Return (x, y) of the center of cell containing provided text 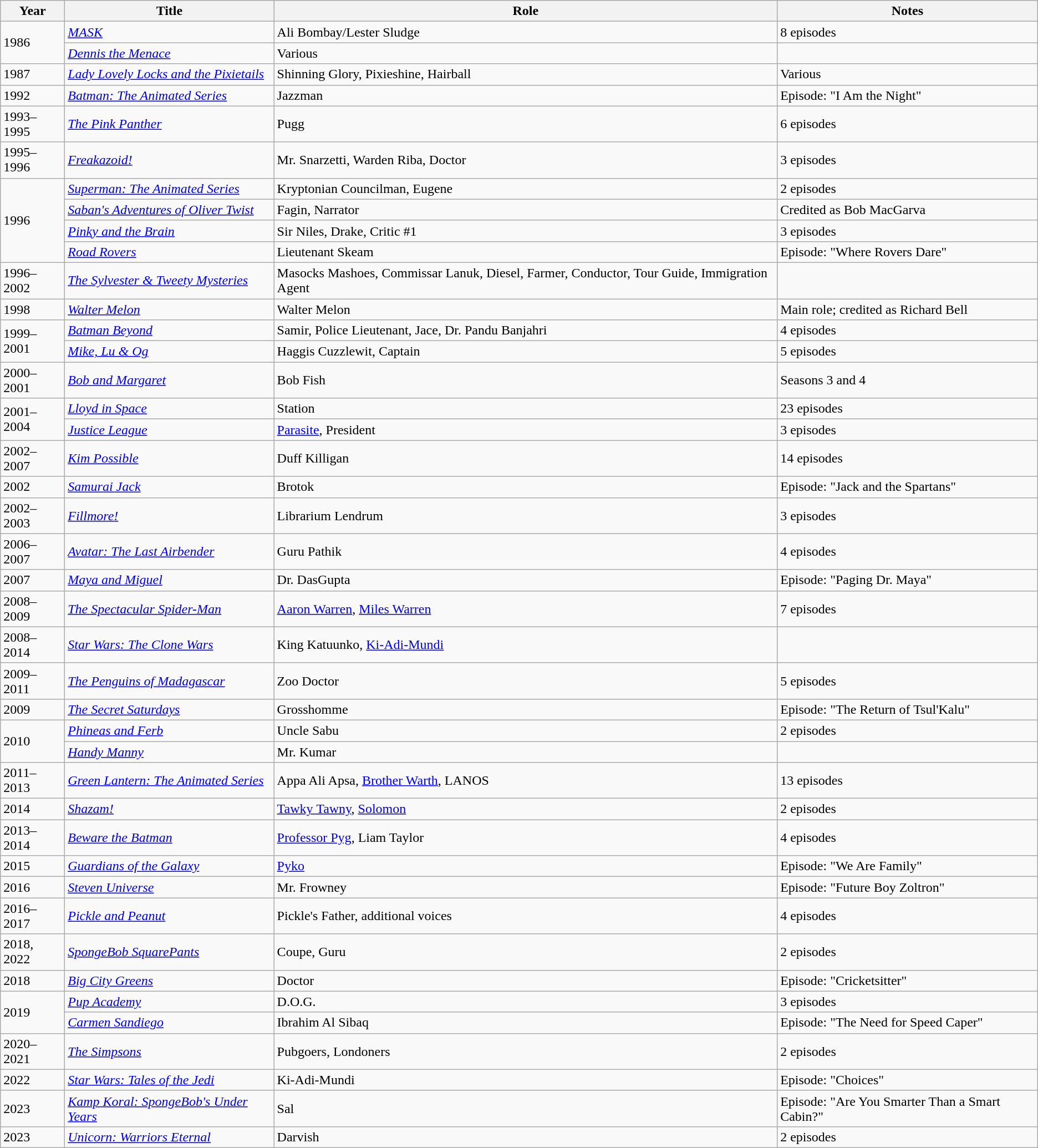
2002 (33, 487)
1996–2002 (33, 281)
Zoo Doctor (526, 681)
Star Wars: Tales of the Jedi (170, 1080)
Pup Academy (170, 1002)
Lieutenant Skeam (526, 252)
Freakazoid! (170, 160)
Haggis Cuzzlewit, Captain (526, 352)
Pinky and the Brain (170, 231)
Kamp Koral: SpongeBob's Under Years (170, 1108)
14 episodes (908, 458)
Dennis the Menace (170, 53)
Bob and Margaret (170, 380)
Jazzman (526, 95)
The Sylvester & Tweety Mysteries (170, 281)
Shazam! (170, 809)
Handy Manny (170, 751)
Avatar: The Last Airbender (170, 551)
The Secret Saturdays (170, 709)
Grosshomme (526, 709)
Episode: "Paging Dr. Maya" (908, 580)
Main role; credited as Richard Bell (908, 309)
Green Lantern: The Animated Series (170, 781)
Tawky Tawny, Solomon (526, 809)
8 episodes (908, 32)
2001–2004 (33, 419)
Episode: "The Need for Speed Caper" (908, 1023)
2002–2003 (33, 516)
Professor Pyg, Liam Taylor (526, 837)
Batman: The Animated Series (170, 95)
Appa Ali Apsa, Brother Warth, LANOS (526, 781)
Beware the Batman (170, 837)
Lady Lovely Locks and the Pixietails (170, 74)
Sir Niles, Drake, Critic #1 (526, 231)
Saban's Adventures of Oliver Twist (170, 210)
Big City Greens (170, 981)
2008–2009 (33, 609)
D.O.G. (526, 1002)
Pickle and Peanut (170, 916)
2009–2011 (33, 681)
Pyko (526, 866)
Coupe, Guru (526, 952)
1998 (33, 309)
2008–2014 (33, 644)
Year (33, 11)
1999–2001 (33, 341)
Superman: The Animated Series (170, 189)
Episode: "Are You Smarter Than a Smart Cabin?" (908, 1108)
Credited as Bob MacGarva (908, 210)
Episode: "The Return of Tsul'Kalu" (908, 709)
The Simpsons (170, 1052)
Doctor (526, 981)
1996 (33, 220)
Ibrahim Al Sibaq (526, 1023)
Samir, Police Lieutenant, Jace, Dr. Pandu Banjahri (526, 331)
Unicorn: Warriors Eternal (170, 1137)
Duff Killigan (526, 458)
2011–2013 (33, 781)
Episode: "Jack and the Spartans" (908, 487)
Batman Beyond (170, 331)
Station (526, 409)
Ali Bombay/Lester Sludge (526, 32)
2018, 2022 (33, 952)
Darvish (526, 1137)
Masocks Mashoes, Commissar Lanuk, Diesel, Farmer, Conductor, Tour Guide, Immigration Agent (526, 281)
The Spectacular Spider-Man (170, 609)
Mike, Lu & Og (170, 352)
Star Wars: The Clone Wars (170, 644)
2014 (33, 809)
Episode: "We Are Family" (908, 866)
2009 (33, 709)
Lloyd in Space (170, 409)
Steven Universe (170, 887)
The Pink Panther (170, 124)
Episode: "I Am the Night" (908, 95)
Notes (908, 11)
2002–2007 (33, 458)
2019 (33, 1012)
2020–2021 (33, 1052)
King Katuunko, Ki-Adi-Mundi (526, 644)
2013–2014 (33, 837)
Kryptonian Councilman, Eugene (526, 189)
2015 (33, 866)
Episode: "Where Rovers Dare" (908, 252)
Fagin, Narrator (526, 210)
Ki-Adi-Mundi (526, 1080)
13 episodes (908, 781)
2000–2001 (33, 380)
Pugg (526, 124)
Pickle's Father, additional voices (526, 916)
The Penguins of Madagascar (170, 681)
Parasite, President (526, 430)
2022 (33, 1080)
Mr. Frowney (526, 887)
Title (170, 11)
MASK (170, 32)
Fillmore! (170, 516)
1992 (33, 95)
Road Rovers (170, 252)
2007 (33, 580)
Kim Possible (170, 458)
2016–2017 (33, 916)
Episode: "Choices" (908, 1080)
SpongeBob SquarePants (170, 952)
1993–1995 (33, 124)
Samurai Jack (170, 487)
Guru Pathik (526, 551)
Episode: "Future Boy Zoltron" (908, 887)
2018 (33, 981)
Bob Fish (526, 380)
Librarium Lendrum (526, 516)
Shinning Glory, Pixieshine, Hairball (526, 74)
Seasons 3 and 4 (908, 380)
Mr. Kumar (526, 751)
7 episodes (908, 609)
Dr. DasGupta (526, 580)
Uncle Sabu (526, 730)
1995–1996 (33, 160)
2006–2007 (33, 551)
Brotok (526, 487)
1987 (33, 74)
6 episodes (908, 124)
Episode: "Cricketsitter" (908, 981)
Aaron Warren, Miles Warren (526, 609)
Justice League (170, 430)
2016 (33, 887)
Carmen Sandiego (170, 1023)
Sal (526, 1108)
2010 (33, 741)
Guardians of the Galaxy (170, 866)
Mr. Snarzetti, Warden Riba, Doctor (526, 160)
23 episodes (908, 409)
Pubgoers, Londoners (526, 1052)
1986 (33, 43)
Phineas and Ferb (170, 730)
Role (526, 11)
Maya and Miguel (170, 580)
